Scan for the cell matching the given text and deliver its [X, Y] coordinate at center. 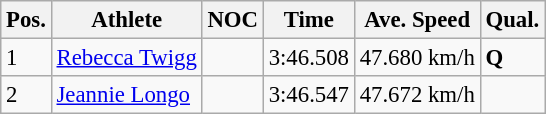
Rebecca Twigg [126, 58]
Q [512, 58]
Qual. [512, 20]
47.680 km/h [417, 58]
Time [308, 20]
Jeannie Longo [126, 95]
47.672 km/h [417, 95]
2 [26, 95]
Athlete [126, 20]
3:46.547 [308, 95]
Ave. Speed [417, 20]
NOC [232, 20]
Pos. [26, 20]
1 [26, 58]
3:46.508 [308, 58]
